Pinpoint the cell where the given text exists, returning its [X, Y] midpoint coordinate. 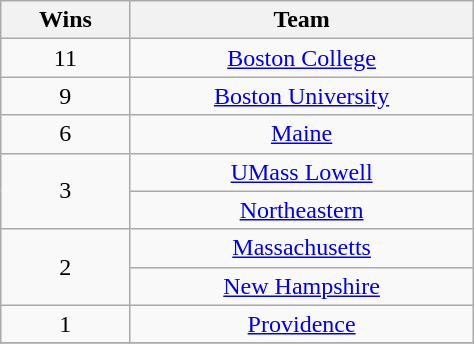
Boston College [302, 58]
2 [66, 267]
9 [66, 96]
11 [66, 58]
Boston University [302, 96]
Northeastern [302, 210]
Massachusetts [302, 248]
6 [66, 134]
1 [66, 324]
3 [66, 191]
Wins [66, 20]
Team [302, 20]
Providence [302, 324]
UMass Lowell [302, 172]
Maine [302, 134]
New Hampshire [302, 286]
